Provide the (x, y) coordinate of the cell's center where the given text is located.  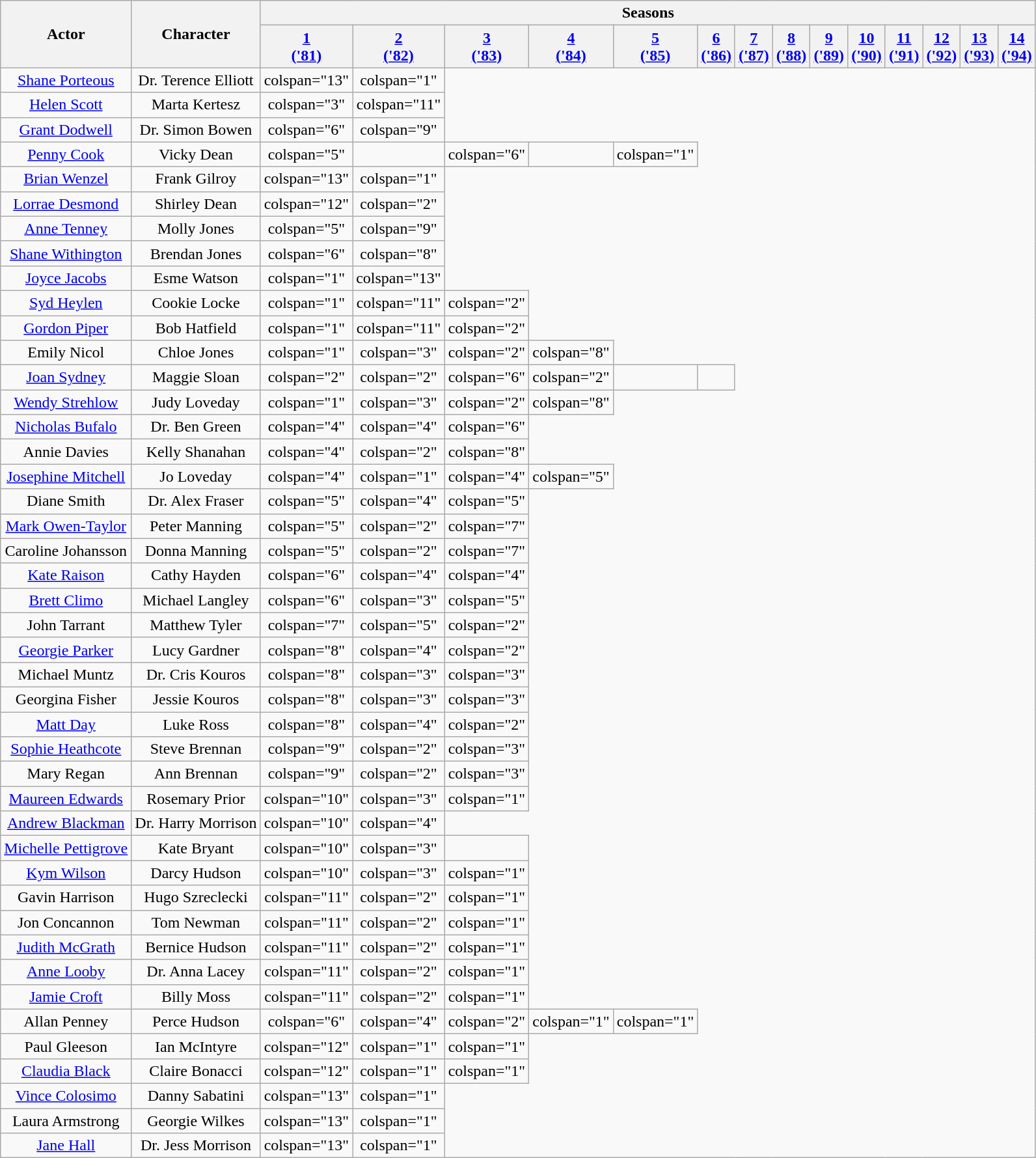
Rosemary Prior (196, 799)
Ann Brennan (196, 774)
Danny Sabatini (196, 1096)
Michelle Pettigrove (66, 848)
Bernice Hudson (196, 947)
Brett Climo (66, 600)
Kym Wilson (66, 873)
Joan Sydney (66, 378)
Dr. Ben Green (196, 427)
1('81) (307, 47)
Annie Davies (66, 452)
Laura Armstrong (66, 1120)
Kate Raison (66, 575)
Brendan Jones (196, 253)
Kate Bryant (196, 848)
Mark Owen-Taylor (66, 526)
5('85) (655, 47)
10('90) (867, 47)
Mary Regan (66, 774)
Shane Porteous (66, 80)
Dr. Terence Elliott (196, 80)
Judith McGrath (66, 947)
Character (196, 34)
Georgie Parker (66, 650)
Jo Loveday (196, 476)
14('94) (1017, 47)
Dr. Anna Lacey (196, 972)
Jessie Kouros (196, 699)
Darcy Hudson (196, 873)
Gordon Piper (66, 327)
Syd Heylen (66, 303)
Diane Smith (66, 501)
Shane Withington (66, 253)
Marta Kertesz (196, 105)
Grant Dodwell (66, 130)
6('86) (716, 47)
Actor (66, 34)
Brian Wenzel (66, 179)
Anne Tenney (66, 228)
Shirley Dean (196, 204)
11('91) (904, 47)
Judy Loveday (196, 402)
Dr. Cris Kouros (196, 674)
Anne Looby (66, 972)
Steve Brennan (196, 749)
Chloe Jones (196, 353)
Josephine Mitchell (66, 476)
Dr. Harry Morrison (196, 823)
Kelly Shanahan (196, 452)
Joyce Jacobs (66, 278)
Tom Newman (196, 922)
Perce Hudson (196, 1021)
Cathy Hayden (196, 575)
Donna Manning (196, 551)
Paul Gleeson (66, 1046)
9('89) (829, 47)
Dr. Alex Fraser (196, 501)
Georgie Wilkes (196, 1120)
Esme Watson (196, 278)
Matt Day (66, 724)
Cookie Locke (196, 303)
Vicky Dean (196, 154)
John Tarrant (66, 625)
Frank Gilroy (196, 179)
Claire Bonacci (196, 1071)
Molly Jones (196, 228)
Hugo Szreclecki (196, 898)
Penny Cook (66, 154)
4('84) (571, 47)
Seasons (648, 13)
Claudia Black (66, 1071)
8('88) (791, 47)
Wendy Strehlow (66, 402)
Jamie Croft (66, 997)
Matthew Tyler (196, 625)
Maggie Sloan (196, 378)
3('83) (487, 47)
Andrew Blackman (66, 823)
Caroline Johansson (66, 551)
Lorrae Desmond (66, 204)
Vince Colosimo (66, 1096)
Emily Nicol (66, 353)
Billy Moss (196, 997)
Jane Hall (66, 1146)
Peter Manning (196, 526)
Dr. Simon Bowen (196, 130)
Allan Penney (66, 1021)
Ian McIntyre (196, 1046)
Nicholas Bufalo (66, 427)
Georgina Fisher (66, 699)
Dr. Jess Morrison (196, 1146)
Lucy Gardner (196, 650)
Jon Concannon (66, 922)
Helen Scott (66, 105)
Michael Langley (196, 600)
12('92) (942, 47)
Gavin Harrison (66, 898)
2('82) (399, 47)
Michael Muntz (66, 674)
7('87) (754, 47)
13('93) (979, 47)
Sophie Heathcote (66, 749)
Bob Hatfield (196, 327)
Maureen Edwards (66, 799)
Luke Ross (196, 724)
